Return the (X, Y) coordinate for the center point of the cell that contains the specified text.  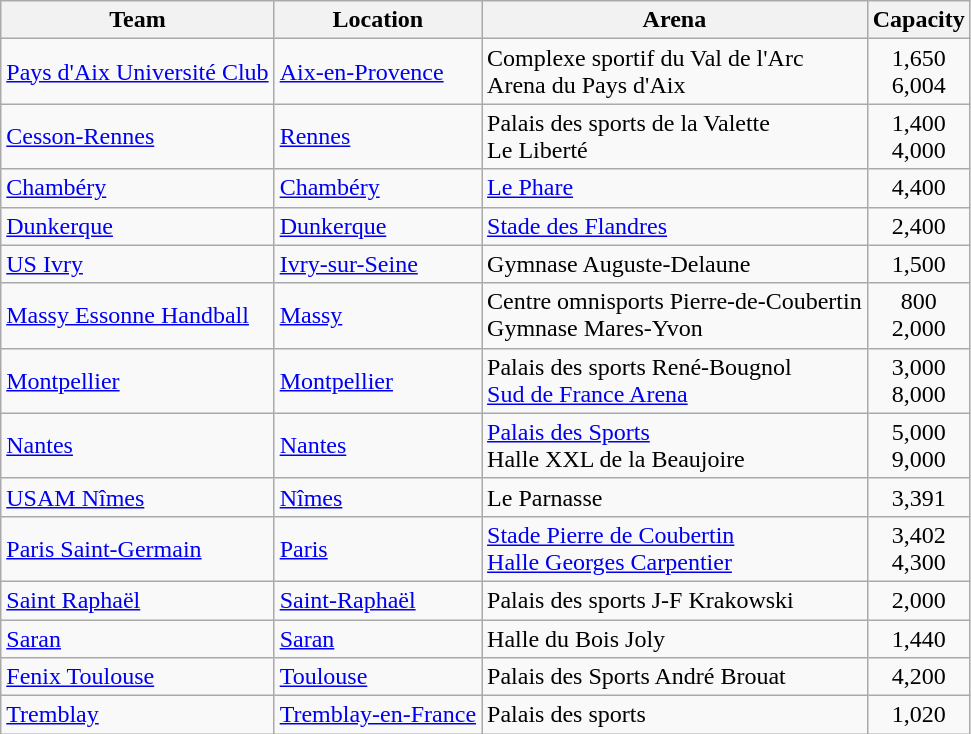
US Ivry (138, 264)
Tremblay-en-France (378, 715)
Arena (675, 20)
8002,000 (918, 316)
Paris (378, 548)
USAM Nîmes (138, 497)
3,000 8,000 (918, 380)
Toulouse (378, 677)
Capacity (918, 20)
Nîmes (378, 497)
Le Parnasse (675, 497)
Cesson-Rennes (138, 136)
Massy Essonne Handball (138, 316)
Palais des sports (675, 715)
Palais des sports de la ValetteLe Liberté (675, 136)
Pays d'Aix Université Club (138, 72)
3,402 4,300 (918, 548)
1,020 (918, 715)
Le Phare (675, 188)
4,200 (918, 677)
Stade Pierre de CoubertinHalle Georges Carpentier (675, 548)
Tremblay (138, 715)
Saint-Raphaël (378, 600)
2,400 (918, 226)
5,000 9,000 (918, 446)
1,400 4,000 (918, 136)
Massy (378, 316)
1,440 (918, 639)
Location (378, 20)
3,391 (918, 497)
4,400 (918, 188)
Palais des SportsHalle XXL de la Beaujoire (675, 446)
Gymnase Auguste-Delaune (675, 264)
Ivry-sur-Seine (378, 264)
Palais des sports René-BougnolSud de France Arena (675, 380)
Stade des Flandres (675, 226)
Paris Saint-Germain (138, 548)
1,6506,004 (918, 72)
Palais des Sports André Brouat (675, 677)
Palais des sports J-F Krakowski (675, 600)
Aix-en-Provence (378, 72)
Team (138, 20)
Fenix Toulouse (138, 677)
Complexe sportif du Val de l'ArcArena du Pays d'Aix (675, 72)
Rennes (378, 136)
Centre omnisports Pierre-de-CoubertinGymnase Mares-Yvon (675, 316)
1,500 (918, 264)
Halle du Bois Joly (675, 639)
2,000 (918, 600)
Saint Raphaël (138, 600)
